Locate the cell with the specified text and output its [x, y] center coordinate. 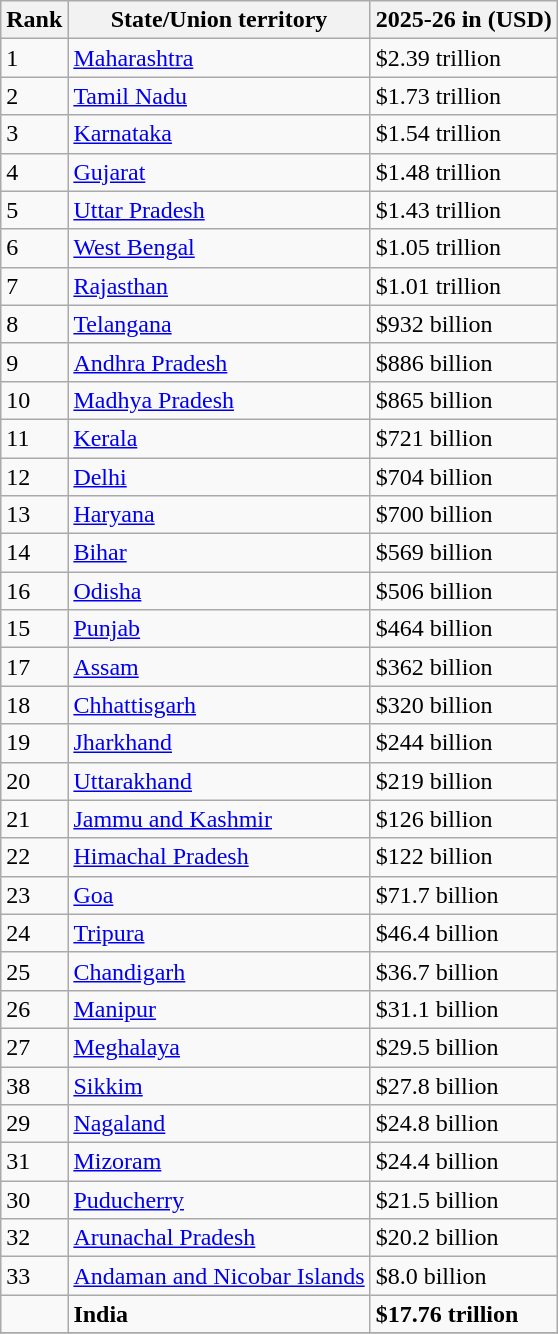
Odisha [219, 591]
Uttarakhand [219, 781]
23 [34, 895]
Gujarat [219, 172]
24 [34, 933]
21 [34, 819]
$2.39 trillion [464, 58]
Sikkim [219, 1085]
$8.0 billion [464, 1276]
$21.5 billion [464, 1200]
$506 billion [464, 591]
Haryana [219, 515]
$24.8 billion [464, 1124]
Jharkhand [219, 743]
Manipur [219, 1009]
$1.48 trillion [464, 172]
$1.54 trillion [464, 134]
$569 billion [464, 553]
Himachal Pradesh [219, 857]
$320 billion [464, 705]
Arunachal Pradesh [219, 1238]
32 [34, 1238]
17 [34, 667]
26 [34, 1009]
29 [34, 1124]
2 [34, 96]
$24.4 billion [464, 1162]
Chandigarh [219, 971]
20 [34, 781]
$244 billion [464, 743]
Telangana [219, 324]
$27.8 billion [464, 1085]
Rank [34, 20]
West Bengal [219, 248]
14 [34, 553]
Jammu and Kashmir [219, 819]
13 [34, 515]
$46.4 billion [464, 933]
38 [34, 1085]
Bihar [219, 553]
7 [34, 286]
Meghalaya [219, 1047]
10 [34, 400]
$17.76 trillion [464, 1314]
$219 billion [464, 781]
6 [34, 248]
Madhya Pradesh [219, 400]
8 [34, 324]
$1.05 trillion [464, 248]
Goa [219, 895]
$704 billion [464, 477]
22 [34, 857]
9 [34, 362]
$464 billion [464, 629]
State/Union territory [219, 20]
4 [34, 172]
Andaman and Nicobar Islands [219, 1276]
Punjab [219, 629]
Delhi [219, 477]
$1.43 trillion [464, 210]
Rajasthan [219, 286]
$31.1 billion [464, 1009]
30 [34, 1200]
Mizoram [219, 1162]
Uttar Pradesh [219, 210]
$71.7 billion [464, 895]
5 [34, 210]
$1.01 trillion [464, 286]
12 [34, 477]
18 [34, 705]
$721 billion [464, 438]
1 [34, 58]
$362 billion [464, 667]
$1.73 trillion [464, 96]
19 [34, 743]
Assam [219, 667]
$865 billion [464, 400]
16 [34, 591]
$126 billion [464, 819]
Tripura [219, 933]
Karnataka [219, 134]
Kerala [219, 438]
33 [34, 1276]
Chhattisgarh [219, 705]
Nagaland [219, 1124]
2025-26 in (USD) [464, 20]
Tamil Nadu [219, 96]
$700 billion [464, 515]
$29.5 billion [464, 1047]
$20.2 billion [464, 1238]
India [219, 1314]
$122 billion [464, 857]
31 [34, 1162]
27 [34, 1047]
3 [34, 134]
25 [34, 971]
Puducherry [219, 1200]
$932 billion [464, 324]
11 [34, 438]
$886 billion [464, 362]
15 [34, 629]
Maharashtra [219, 58]
$36.7 billion [464, 971]
Andhra Pradesh [219, 362]
